Provide the (x, y) coordinate of the cell's center where the given text is located.  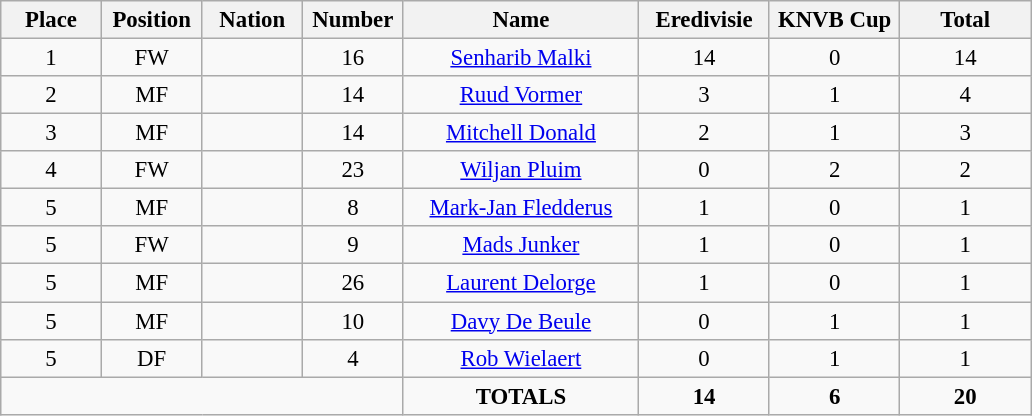
Mark-Jan Fledderus (521, 208)
Total (966, 20)
Mads Junker (521, 245)
10 (354, 321)
26 (354, 283)
Senharib Malki (521, 58)
Nation (252, 20)
Eredivisie (704, 20)
DF (152, 358)
Davy De Beule (521, 321)
23 (354, 170)
TOTALS (521, 396)
6 (834, 396)
Wiljan Pluim (521, 170)
16 (354, 58)
Number (354, 20)
Ruud Vormer (521, 95)
Name (521, 20)
8 (354, 208)
KNVB Cup (834, 20)
Laurent Delorge (521, 283)
Place (52, 20)
Position (152, 20)
Mitchell Donald (521, 133)
9 (354, 245)
20 (966, 396)
Rob Wielaert (521, 358)
